From the cell containing the given text, extract its center point as [X, Y] coordinate. 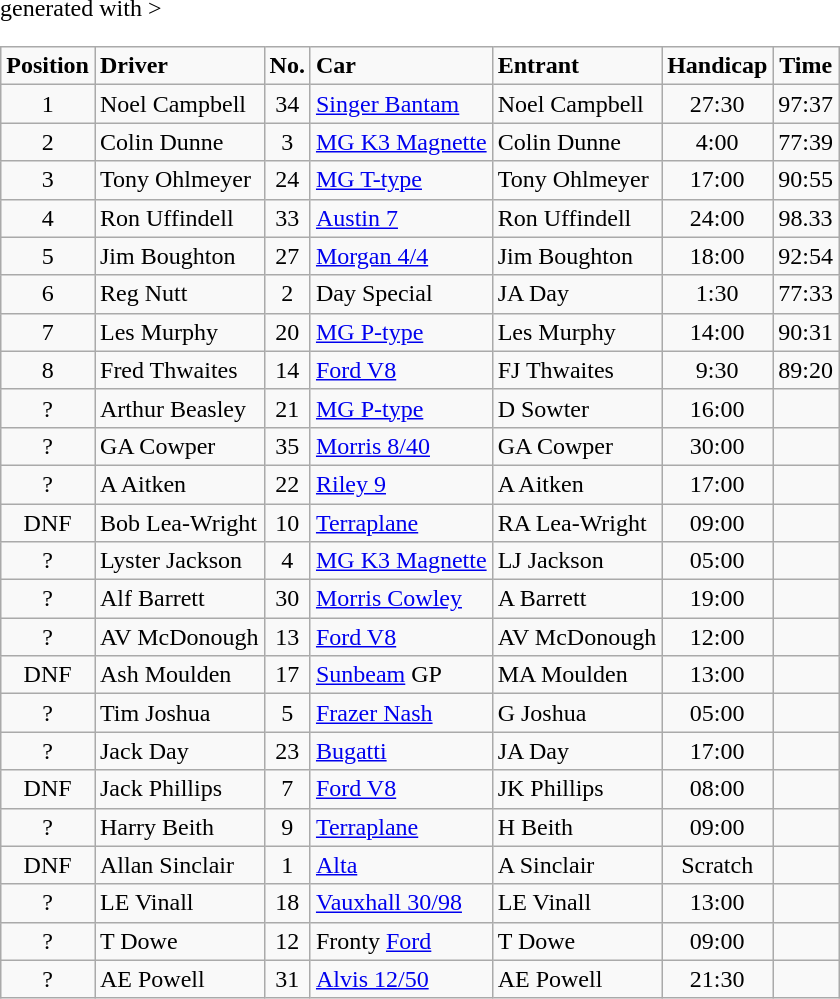
MG T-type [401, 180]
16:00 [718, 408]
Riley 9 [401, 484]
17 [287, 675]
A Barrett [577, 599]
LJ Jackson [577, 561]
Morgan 4/4 [401, 256]
12 [287, 941]
30 [287, 599]
77:33 [806, 294]
Vauxhall 30/98 [401, 903]
Alvis 12/50 [401, 979]
G Joshua [577, 713]
14:00 [718, 332]
Driver [179, 66]
1:30 [718, 294]
Singer Bantam [401, 104]
34 [287, 104]
Morris 8/40 [401, 446]
31 [287, 979]
Reg Nutt [179, 294]
Position [48, 66]
21 [287, 408]
Bob Lea-Wright [179, 523]
H Beith [577, 827]
Austin 7 [401, 218]
No. [287, 66]
22 [287, 484]
Car [401, 66]
Jack Phillips [179, 789]
Fred Thwaites [179, 370]
97:37 [806, 104]
90:55 [806, 180]
18 [287, 903]
Arthur Beasley [179, 408]
Entrant [577, 66]
14 [287, 370]
Frazer Nash [401, 713]
27:30 [718, 104]
89:20 [806, 370]
D Sowter [577, 408]
Jack Day [179, 751]
JK Phillips [577, 789]
98.33 [806, 218]
Ash Moulden [179, 675]
9:30 [718, 370]
8 [48, 370]
13 [287, 637]
30:00 [718, 446]
08:00 [718, 789]
9 [287, 827]
Bugatti [401, 751]
23 [287, 751]
20 [287, 332]
4:00 [718, 142]
Alf Barrett [179, 599]
33 [287, 218]
Alta [401, 865]
27 [287, 256]
35 [287, 446]
Lyster Jackson [179, 561]
Time [806, 66]
10 [287, 523]
12:00 [718, 637]
19:00 [718, 599]
MA Moulden [577, 675]
90:31 [806, 332]
Harry Beith [179, 827]
FJ Thwaites [577, 370]
24:00 [718, 218]
RA Lea-Wright [577, 523]
Scratch [718, 865]
18:00 [718, 256]
Morris Cowley [401, 599]
21:30 [718, 979]
Handicap [718, 66]
77:39 [806, 142]
Fronty Ford [401, 941]
Sunbeam GP [401, 675]
Allan Sinclair [179, 865]
Tim Joshua [179, 713]
92:54 [806, 256]
24 [287, 180]
6 [48, 294]
A Sinclair [577, 865]
Day Special [401, 294]
